Find where the given text appears and provide that cell's center as [X, Y] coordinate. 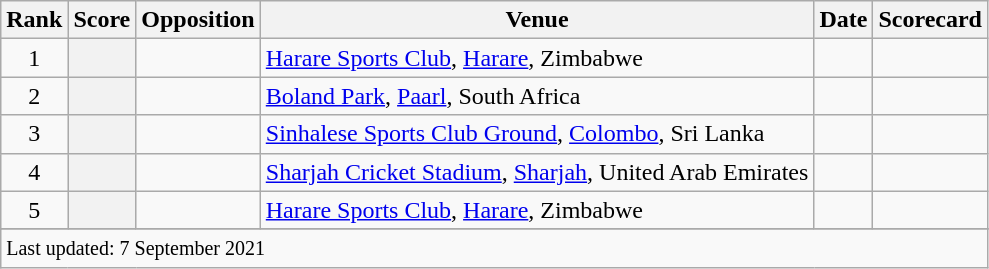
Venue [537, 20]
5 [34, 210]
Sinhalese Sports Club Ground, Colombo, Sri Lanka [537, 134]
Date [844, 20]
2 [34, 96]
Sharjah Cricket Stadium, Sharjah, United Arab Emirates [537, 172]
1 [34, 58]
4 [34, 172]
Opposition [198, 20]
Score [102, 20]
3 [34, 134]
Boland Park, Paarl, South Africa [537, 96]
Last updated: 7 September 2021 [494, 248]
Scorecard [930, 20]
Rank [34, 20]
